Provide the [X, Y] coordinate of the cell's center where the given text is located.  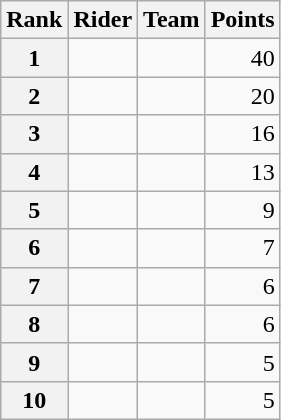
1 [34, 58]
Rank [34, 20]
10 [34, 400]
Rider [103, 20]
3 [34, 134]
20 [242, 96]
40 [242, 58]
2 [34, 96]
4 [34, 172]
Team [172, 20]
16 [242, 134]
13 [242, 172]
Points [242, 20]
8 [34, 324]
